Pinpoint the cell where the given text exists, returning its [X, Y] midpoint coordinate. 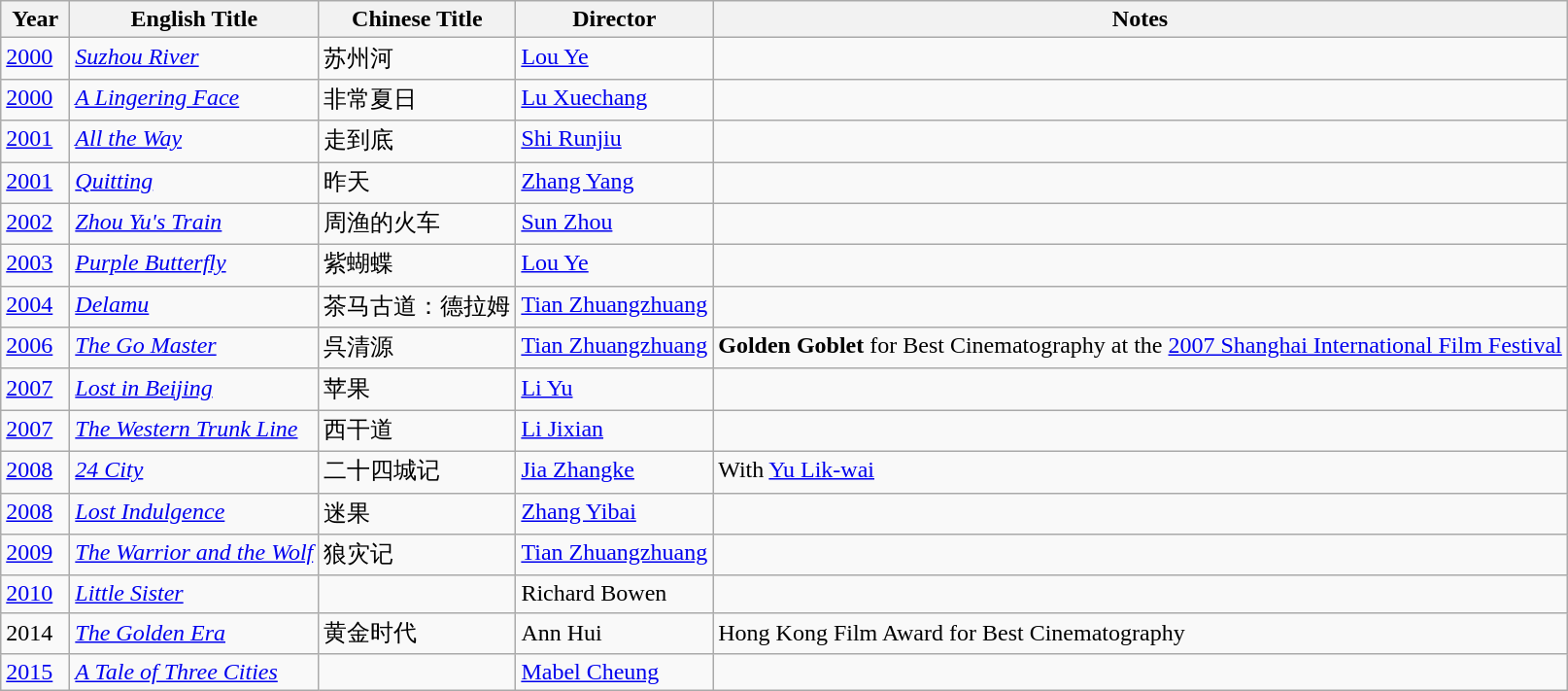
Shi Runjiu [614, 142]
Year [35, 19]
Sun Zhou [614, 224]
2015 [35, 673]
苏州河 [418, 58]
All the Way [194, 142]
狼灾记 [418, 556]
Zhou Yu's Train [194, 224]
走到底 [418, 142]
Zhang Yibai [614, 513]
2004 [35, 307]
English Title [194, 19]
茶马古道：德拉姆 [418, 307]
西干道 [418, 432]
2006 [35, 348]
A Lingering Face [194, 99]
Ann Hui [614, 634]
Lu Xuechang [614, 99]
Hong Kong Film Award for Best Cinematography [1141, 634]
Mabel Cheung [614, 673]
Notes [1141, 19]
2009 [35, 556]
The Western Trunk Line [194, 432]
The Golden Era [194, 634]
黄金时代 [418, 634]
Delamu [194, 307]
Zhang Yang [614, 183]
Golden Goblet for Best Cinematography at the 2007 Shanghai International Film Festival [1141, 348]
Li Jixian [614, 432]
A Tale of Three Cities [194, 673]
Director [614, 19]
苹果 [418, 389]
Richard Bowen [614, 594]
24 City [194, 472]
2002 [35, 224]
2014 [35, 634]
非常夏日 [418, 99]
2003 [35, 266]
二十四城记 [418, 472]
Quitting [194, 183]
With Yu Lik-wai [1141, 472]
The Warrior and the Wolf [194, 556]
Lost Indulgence [194, 513]
2010 [35, 594]
呉清源 [418, 348]
Chinese Title [418, 19]
Suzhou River [194, 58]
Purple Butterfly [194, 266]
Little Sister [194, 594]
Li Yu [614, 389]
The Go Master [194, 348]
Jia Zhangke [614, 472]
Lost in Beijing [194, 389]
昨天 [418, 183]
周渔的火车 [418, 224]
紫蝴蝶 [418, 266]
迷果 [418, 513]
